Return (X, Y) of the center of cell containing provided text 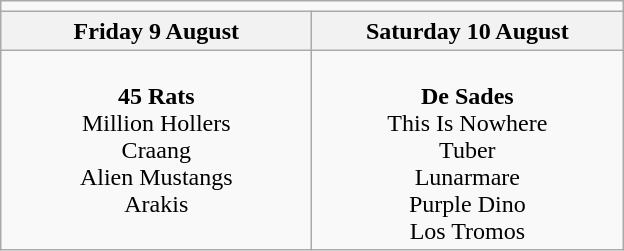
De Sades This Is Nowhere Tuber Lunarmare Purple Dino Los Tromos (468, 150)
45 Rats Million Hollers Craang Alien Mustangs Arakis (156, 150)
Saturday 10 August (468, 31)
Friday 9 August (156, 31)
